Find where the given text appears and provide that cell's center as [X, Y] coordinate. 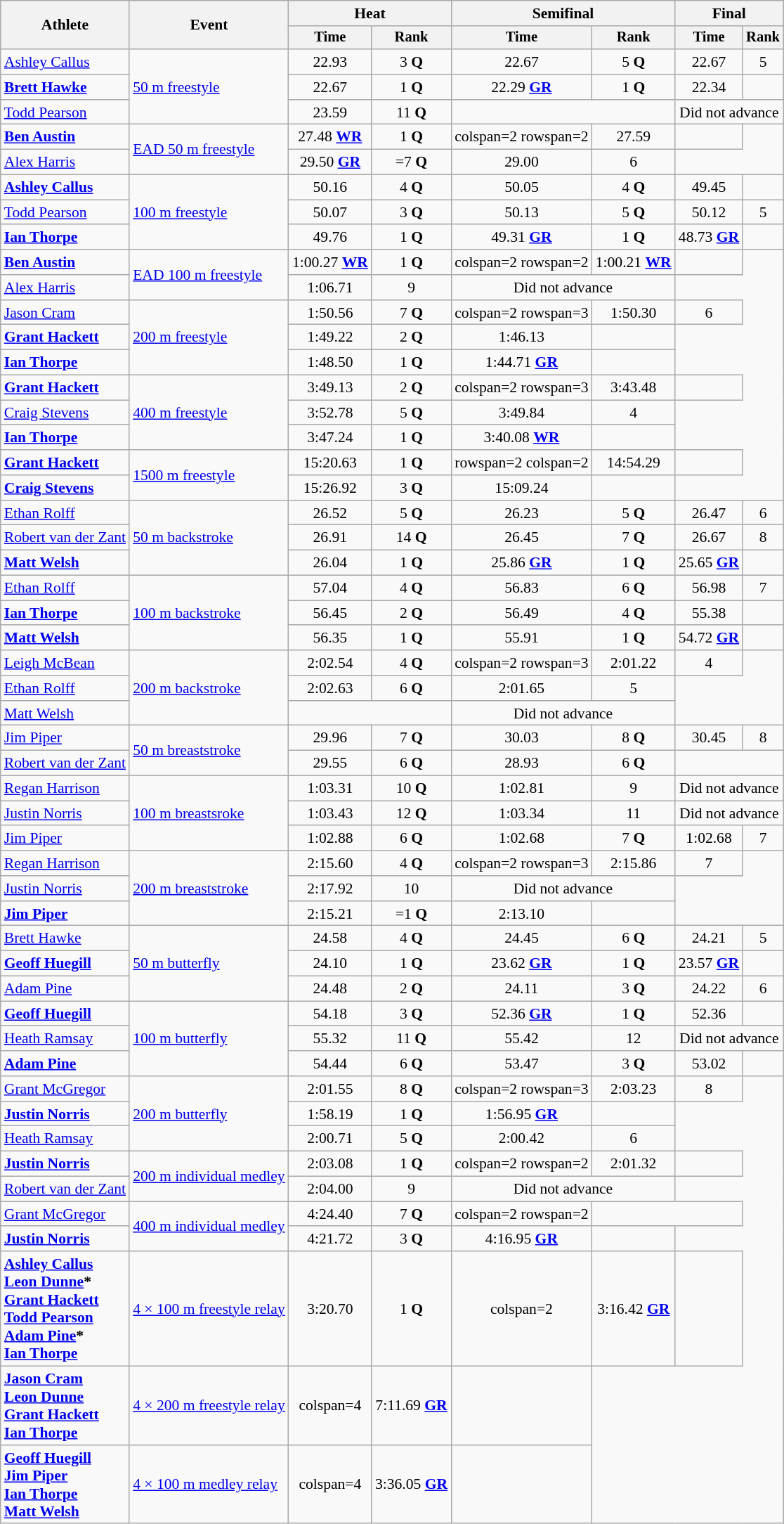
2:15.21 [330, 914]
2:01.65 [521, 688]
50.16 [330, 188]
49.31 GR [521, 238]
3:49.13 [330, 388]
EAD 50 m freestyle [209, 149]
26.91 [330, 538]
4 × 100 m medley relay [209, 1485]
1:03.34 [521, 813]
24.58 [330, 938]
26.04 [330, 563]
27.48 WR [330, 137]
10 [412, 889]
1:06.71 [330, 288]
2:00.42 [521, 1139]
54.72 GR [709, 638]
Semifinal [563, 13]
Athlete [65, 25]
23.59 [330, 112]
rowspan=2 colspan=2 [521, 463]
3:16.42 GR [634, 1309]
15:09.24 [521, 488]
24.11 [521, 989]
52.36 [709, 1014]
Jason CramLeon DunneGrant HackettIan Thorpe [65, 1406]
12 Q [412, 813]
3:43.48 [634, 388]
2:04.00 [330, 1189]
56.35 [330, 638]
56.49 [521, 613]
24.45 [521, 938]
100 m butterfly [209, 1039]
=7 Q [412, 162]
3:36.05 GR [412, 1485]
24.10 [330, 964]
49.76 [330, 238]
27.59 [634, 137]
56.83 [521, 588]
2:17.92 [330, 889]
53.47 [521, 1064]
1:50.56 [330, 313]
4 × 100 m freestyle relay [209, 1309]
50 m backstroke [209, 538]
1:03.43 [330, 813]
2:01.22 [634, 663]
=1 Q [412, 914]
2:13.10 [521, 914]
12 [634, 1039]
50 m freestyle [209, 87]
2:15.60 [330, 863]
15:20.63 [330, 463]
400 m freestyle [209, 413]
1:02.81 [521, 789]
50 m butterfly [209, 963]
29.55 [330, 763]
200 m backstroke [209, 687]
26.45 [521, 538]
100 m breastsroke [209, 814]
50 m breaststroke [209, 751]
26.23 [521, 513]
30.03 [521, 738]
55.38 [709, 613]
49.45 [709, 188]
100 m backstroke [209, 613]
54.44 [330, 1064]
4 × 200 m freestyle relay [209, 1406]
1:03.31 [330, 789]
55.32 [330, 1039]
3:47.24 [330, 438]
1:46.13 [521, 337]
1:58.19 [330, 1114]
29.50 GR [330, 162]
1:44.71 GR [521, 363]
24.48 [330, 989]
2:15.86 [634, 863]
28.93 [521, 763]
53.02 [709, 1064]
1:48.50 [330, 363]
3:49.84 [521, 413]
50.07 [330, 212]
200 m individual medley [209, 1177]
3:52.78 [330, 413]
22.93 [330, 62]
Jason Cram [65, 313]
1500 m freestyle [209, 475]
55.91 [521, 638]
1:02.88 [330, 839]
14:54.29 [634, 463]
200 m breaststroke [209, 889]
EAD 100 m freestyle [209, 274]
2:01.32 [634, 1164]
2:01.55 [330, 1089]
30.45 [709, 738]
25.65 GR [709, 563]
4:24.40 [330, 1214]
Geoff HuegillJim PiperIan ThorpeMatt Welsh [65, 1485]
4:21.72 [330, 1239]
11 [634, 813]
200 m butterfly [209, 1113]
200 m freestyle [209, 337]
4:16.95 GR [521, 1239]
56.98 [709, 588]
24.22 [709, 989]
26.47 [709, 513]
Final [729, 13]
22.34 [709, 87]
2:02.63 [330, 688]
23.57 GR [709, 964]
1:50.30 [634, 313]
14 Q [412, 538]
10 Q [412, 789]
1:00.27 WR [330, 262]
22.29 GR [521, 87]
29.96 [330, 738]
400 m individual medley [209, 1226]
Leigh McBean [65, 663]
54.18 [330, 1014]
50.05 [521, 188]
50.12 [709, 212]
1:00.21 WR [634, 262]
15:26.92 [330, 488]
26.52 [330, 513]
Heat [370, 13]
55.42 [521, 1039]
2:02.54 [330, 663]
1:49.22 [330, 337]
57.04 [330, 588]
52.36 GR [521, 1014]
2:03.08 [330, 1164]
1:56.95 GR [521, 1114]
3:40.08 WR [521, 438]
2:00.71 [330, 1139]
26.67 [709, 538]
24.21 [709, 938]
56.45 [330, 613]
2:03.23 [634, 1089]
29.00 [521, 162]
3:20.70 [330, 1309]
colspan=2 [521, 1309]
100 m freestyle [209, 212]
23.62 GR [521, 964]
25.86 GR [521, 563]
Ashley CallusLeon Dunne*Grant HackettTodd PearsonAdam Pine*Ian Thorpe [65, 1309]
Event [209, 25]
50.13 [521, 212]
48.73 GR [709, 238]
7:11.69 GR [412, 1406]
